Detect which cell encompasses the target text, then output its (X, Y) center coordinate. 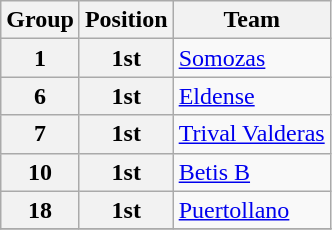
Eldense (252, 96)
7 (40, 134)
Somozas (252, 58)
Team (252, 20)
Trival Valderas (252, 134)
Group (40, 20)
10 (40, 172)
6 (40, 96)
18 (40, 210)
Puertollano (252, 210)
Betis B (252, 172)
Position (126, 20)
1 (40, 58)
